Determine the [X, Y] coordinate at the center of the cell enclosing the given text.  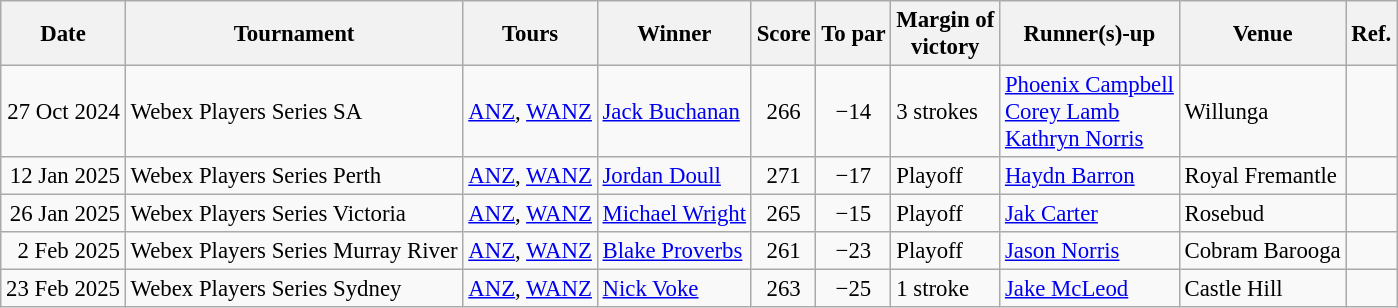
−15 [854, 214]
Margin ofvictory [946, 34]
To par [854, 34]
Webex Players Series SA [294, 112]
Score [784, 34]
271 [784, 176]
266 [784, 112]
Date [63, 34]
Jake McLeod [1090, 289]
Nick Voke [674, 289]
Rosebud [1262, 214]
Blake Proverbs [674, 251]
1 stroke [946, 289]
263 [784, 289]
−25 [854, 289]
2 Feb 2025 [63, 251]
Castle Hill [1262, 289]
−14 [854, 112]
Royal Fremantle [1262, 176]
Phoenix Campbell Corey Lamb Kathryn Norris [1090, 112]
Webex Players Series Victoria [294, 214]
3 strokes [946, 112]
261 [784, 251]
Jordan Doull [674, 176]
Jack Buchanan [674, 112]
27 Oct 2024 [63, 112]
−17 [854, 176]
Cobram Barooga [1262, 251]
Webex Players Series Murray River [294, 251]
Runner(s)-up [1090, 34]
Venue [1262, 34]
Tours [530, 34]
Winner [674, 34]
23 Feb 2025 [63, 289]
12 Jan 2025 [63, 176]
Haydn Barron [1090, 176]
Tournament [294, 34]
Jason Norris [1090, 251]
Webex Players Series Sydney [294, 289]
−23 [854, 251]
Michael Wright [674, 214]
265 [784, 214]
Willunga [1262, 112]
26 Jan 2025 [63, 214]
Webex Players Series Perth [294, 176]
Ref. [1371, 34]
Jak Carter [1090, 214]
